Return the (X, Y) coordinate for the center point of the cell that contains the specified text.  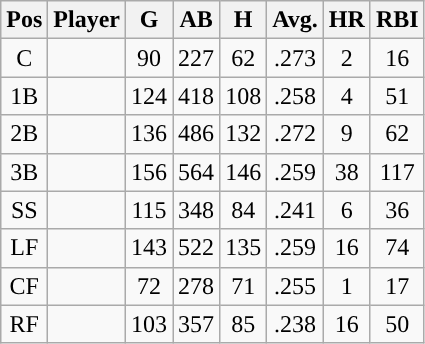
LF (24, 248)
.238 (296, 324)
.258 (296, 96)
.255 (296, 286)
486 (196, 134)
Pos (24, 20)
50 (397, 324)
522 (196, 248)
132 (244, 134)
135 (244, 248)
564 (196, 172)
G (150, 20)
Player (87, 20)
1B (24, 96)
17 (397, 286)
278 (196, 286)
85 (244, 324)
6 (346, 210)
CF (24, 286)
36 (397, 210)
71 (244, 286)
115 (150, 210)
143 (150, 248)
1 (346, 286)
38 (346, 172)
2 (346, 58)
51 (397, 96)
SS (24, 210)
C (24, 58)
9 (346, 134)
90 (150, 58)
.272 (296, 134)
RF (24, 324)
227 (196, 58)
108 (244, 96)
74 (397, 248)
103 (150, 324)
117 (397, 172)
156 (150, 172)
418 (196, 96)
4 (346, 96)
136 (150, 134)
Avg. (296, 20)
357 (196, 324)
AB (196, 20)
348 (196, 210)
84 (244, 210)
H (244, 20)
.241 (296, 210)
124 (150, 96)
RBI (397, 20)
3B (24, 172)
72 (150, 286)
2B (24, 134)
146 (244, 172)
.273 (296, 58)
HR (346, 20)
